Return (X, Y) of the center of cell containing provided text 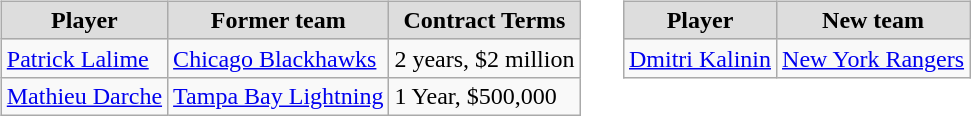
New York Rangers (874, 58)
Former team (278, 20)
Chicago Blackhawks (278, 58)
Contract Terms (484, 20)
Patrick Lalime (84, 58)
Dmitri Kalinin (700, 58)
New team (874, 20)
1 Year, $500,000 (484, 96)
2 years, $2 million (484, 58)
Mathieu Darche (84, 96)
Tampa Bay Lightning (278, 96)
